Provide the (x, y) coordinate of the cell's center where the given text is located.  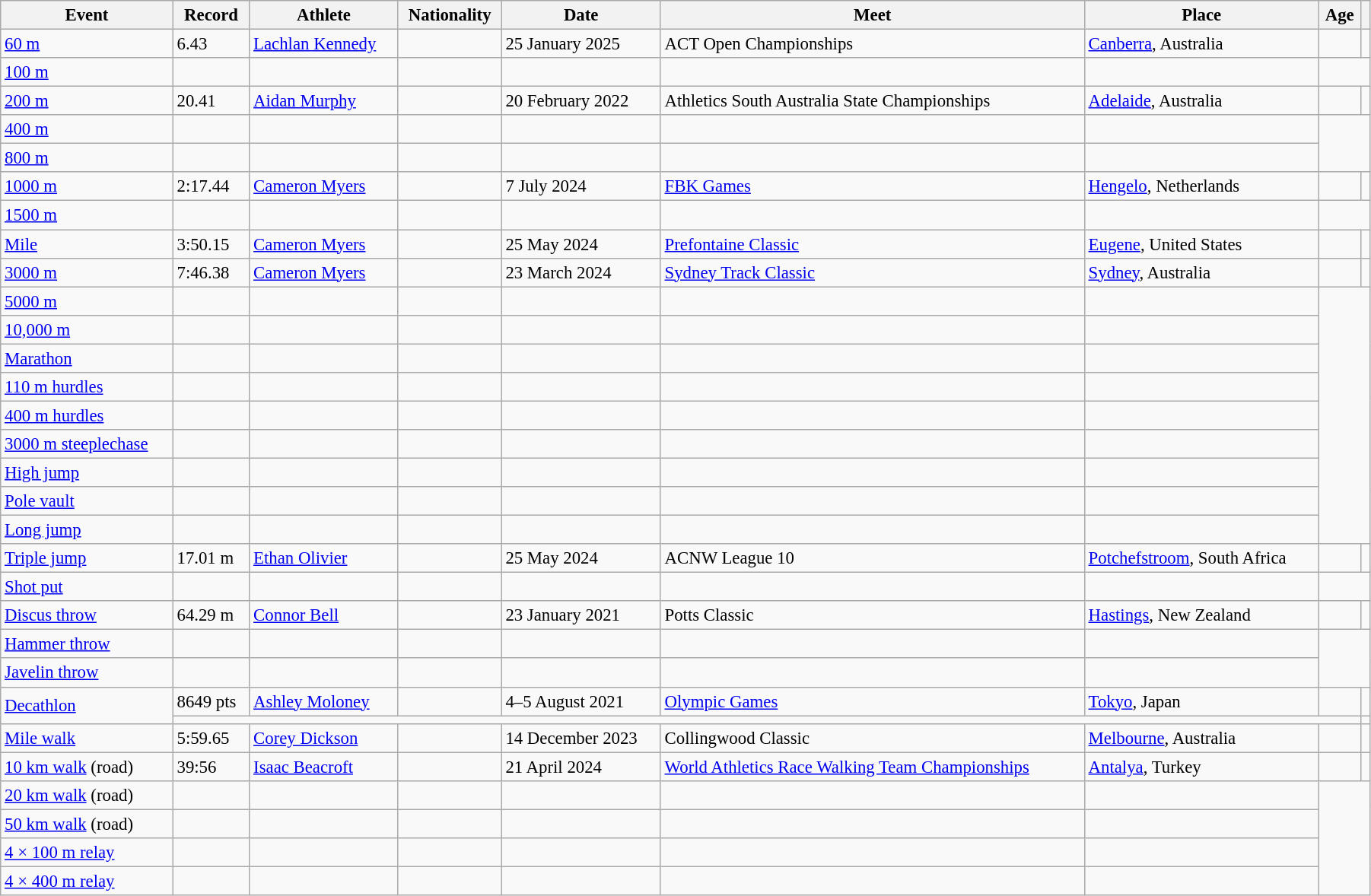
Triple jump (87, 558)
110 m hurdles (87, 387)
4–5 August 2021 (581, 701)
20 km walk (road) (87, 796)
Date (581, 15)
Hengelo, Netherlands (1201, 186)
Event (87, 15)
4 × 400 m relay (87, 881)
Sydney Track Classic (872, 272)
High jump (87, 472)
Nationality (450, 15)
10 km walk (road) (87, 767)
Lachlan Kennedy (324, 44)
Place (1201, 15)
Mile (87, 244)
17.01 m (212, 558)
7:46.38 (212, 272)
39:56 (212, 767)
Hastings, New Zealand (1201, 615)
20.41 (212, 101)
3:50.15 (212, 244)
2:17.44 (212, 186)
Olympic Games (872, 701)
3000 m steeplechase (87, 444)
Isaac Beacroft (324, 767)
Collingwood Classic (872, 738)
Decathlon (87, 705)
14 December 2023 (581, 738)
ACT Open Championships (872, 44)
FBK Games (872, 186)
800 m (87, 158)
Connor Bell (324, 615)
3000 m (87, 272)
Athletics South Australia State Championships (872, 101)
7 July 2024 (581, 186)
Javelin throw (87, 673)
64.29 m (212, 615)
Potchefstroom, South Africa (1201, 558)
ACNW League 10 (872, 558)
6.43 (212, 44)
Meet (872, 15)
Adelaide, Australia (1201, 101)
Age (1339, 15)
Eugene, United States (1201, 244)
400 m (87, 129)
1500 m (87, 215)
Sydney, Australia (1201, 272)
Aidan Murphy (324, 101)
5:59.65 (212, 738)
23 March 2024 (581, 272)
Mile walk (87, 738)
Record (212, 15)
Melbourne, Australia (1201, 738)
Hammer throw (87, 644)
Canberra, Australia (1201, 44)
20 February 2022 (581, 101)
Tokyo, Japan (1201, 701)
10,000 m (87, 329)
400 m hurdles (87, 415)
50 km walk (road) (87, 824)
25 January 2025 (581, 44)
World Athletics Race Walking Team Championships (872, 767)
Corey Dickson (324, 738)
23 January 2021 (581, 615)
Antalya, Turkey (1201, 767)
Prefontaine Classic (872, 244)
200 m (87, 101)
Pole vault (87, 501)
Shot put (87, 587)
4 × 100 m relay (87, 853)
Ethan Olivier (324, 558)
Ashley Moloney (324, 701)
Discus throw (87, 615)
8649 pts (212, 701)
Marathon (87, 358)
21 April 2024 (581, 767)
60 m (87, 44)
Long jump (87, 530)
5000 m (87, 301)
100 m (87, 72)
Athlete (324, 15)
1000 m (87, 186)
Potts Classic (872, 615)
